Identify which cell holds the provided text, then report its (x, y) central coordinate. 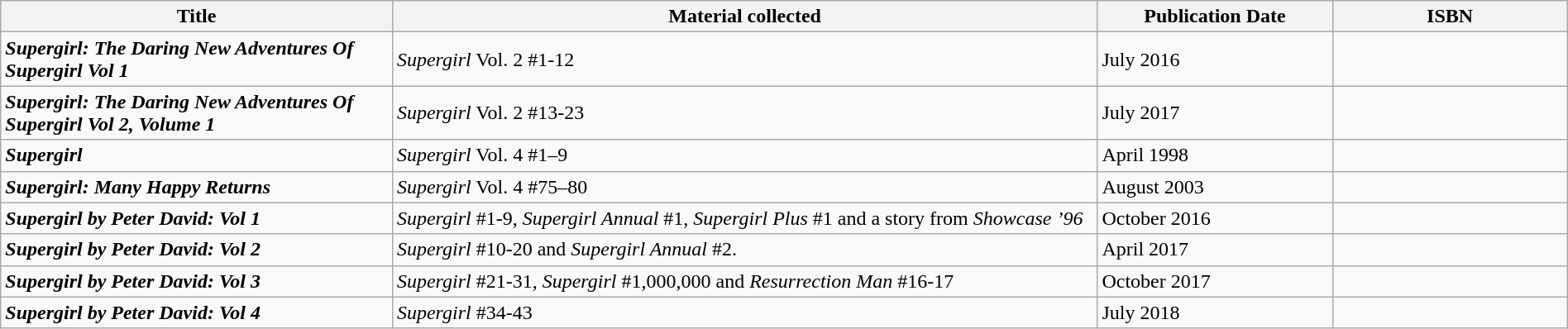
Supergirl: The Daring New Adventures Of Supergirl Vol 2, Volume 1 (197, 112)
Supergirl Vol. 4 #75–80 (744, 187)
Supergirl #1-9, Supergirl Annual #1, Supergirl Plus #1 and a story from Showcase ’96 (744, 218)
Supergirl by Peter David: Vol 2 (197, 250)
Material collected (744, 17)
Supergirl Vol. 4 #1–9 (744, 155)
Supergirl Vol. 2 #1-12 (744, 60)
ISBN (1450, 17)
Supergirl Vol. 2 #13-23 (744, 112)
Title (197, 17)
July 2016 (1215, 60)
October 2017 (1215, 281)
Supergirl (197, 155)
Supergirl by Peter David: Vol 3 (197, 281)
Supergirl #21-31, Supergirl #1,000,000 and Resurrection Man #16-17 (744, 281)
April 1998 (1215, 155)
Supergirl by Peter David: Vol 4 (197, 312)
Supergirl #34-43 (744, 312)
Supergirl: The Daring New Adventures Of Supergirl Vol 1 (197, 60)
April 2017 (1215, 250)
August 2003 (1215, 187)
Publication Date (1215, 17)
Supergirl: Many Happy Returns (197, 187)
July 2018 (1215, 312)
Supergirl #10-20 and Supergirl Annual #2. (744, 250)
July 2017 (1215, 112)
Supergirl by Peter David: Vol 1 (197, 218)
October 2016 (1215, 218)
